Capture the cell that displays the provided text and extract its [X, Y] central coordinate. 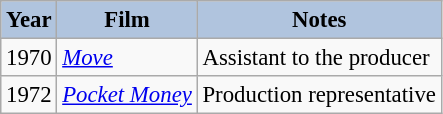
Production representative [319, 95]
1970 [29, 58]
1972 [29, 95]
Notes [319, 20]
Assistant to the producer [319, 58]
Film [127, 20]
Year [29, 20]
Move [127, 58]
Pocket Money [127, 95]
